Capture the cell that displays the provided text and extract its [x, y] central coordinate. 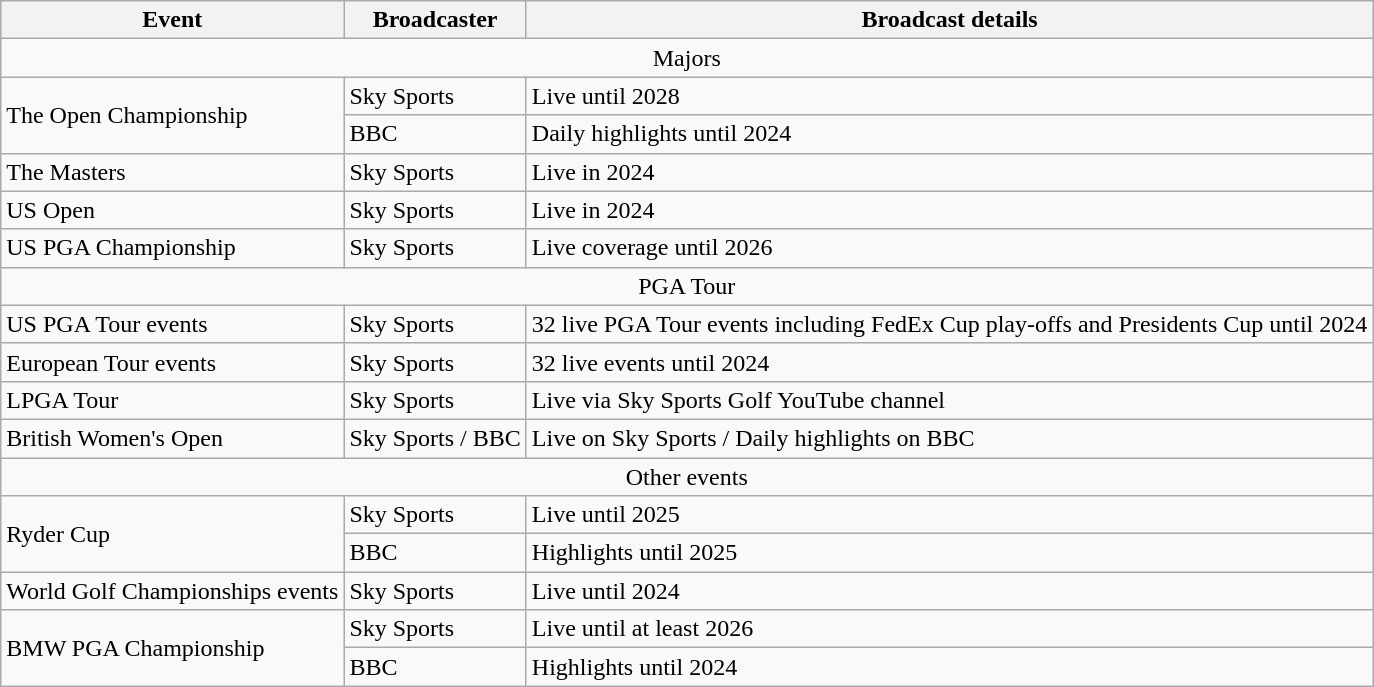
PGA Tour [687, 286]
The Open Championship [172, 115]
Live until 2025 [949, 515]
Majors [687, 58]
Daily highlights until 2024 [949, 134]
Broadcaster [435, 20]
Live on Sky Sports / Daily highlights on BBC [949, 438]
Other events [687, 477]
Ryder Cup [172, 534]
Broadcast details [949, 20]
Event [172, 20]
Live coverage until 2026 [949, 248]
European Tour events [172, 362]
Highlights until 2025 [949, 553]
US PGA Championship [172, 248]
US Open [172, 210]
Live until 2024 [949, 591]
Sky Sports / BBC [435, 438]
US PGA Tour events [172, 324]
Highlights until 2024 [949, 667]
Live until at least 2026 [949, 629]
LPGA Tour [172, 400]
The Masters [172, 172]
Live via Sky Sports Golf YouTube channel [949, 400]
British Women's Open [172, 438]
BMW PGA Championship [172, 648]
32 live events until 2024 [949, 362]
32 live PGA Tour events including FedEx Cup play-offs and Presidents Cup until 2024 [949, 324]
World Golf Championships events [172, 591]
Live until 2028 [949, 96]
